Locate the cell with the specified text and output its [X, Y] center coordinate. 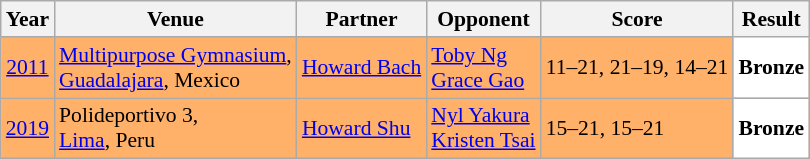
11–21, 21–19, 14–21 [638, 68]
Year [28, 19]
Result [771, 19]
Howard Bach [362, 68]
2011 [28, 68]
Howard Shu [362, 128]
Nyl Yakura Kristen Tsai [483, 128]
Partner [362, 19]
Multipurpose Gymnasium,Guadalajara, Mexico [176, 68]
Venue [176, 19]
15–21, 15–21 [638, 128]
Score [638, 19]
Toby Ng Grace Gao [483, 68]
Polideportivo 3,Lima, Peru [176, 128]
Opponent [483, 19]
2019 [28, 128]
